Output the (X, Y) coordinate of the center of the cell containing the given text.  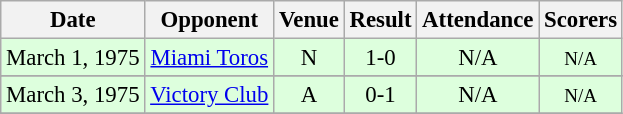
Miami Toros (210, 58)
March 3, 1975 (73, 95)
Scorers (581, 20)
1-0 (380, 58)
Victory Club (210, 95)
Attendance (478, 20)
N (310, 58)
March 1, 1975 (73, 58)
Result (380, 20)
Date (73, 20)
0-1 (380, 95)
Venue (310, 20)
A (310, 95)
Opponent (210, 20)
